Determine the [x, y] coordinate at the center of the cell enclosing the given text.  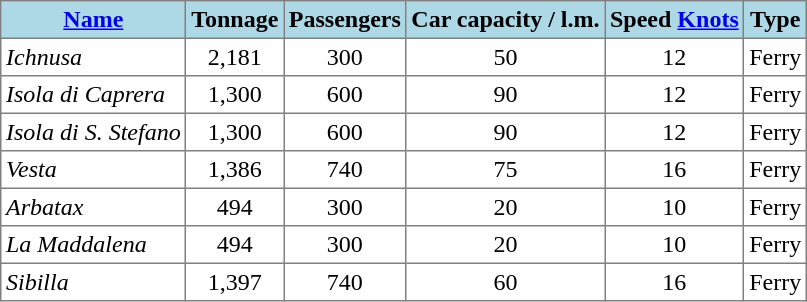
Type [775, 20]
60 [506, 282]
Vesta [94, 170]
2,181 [235, 57]
Speed Knots [674, 20]
La Maddalena [94, 245]
75 [506, 170]
50 [506, 57]
Isola di Caprera [94, 95]
Sibilla [94, 282]
Tonnage [235, 20]
1,397 [235, 282]
Isola di S. Stefano [94, 132]
Ichnusa [94, 57]
Passengers [345, 20]
Arbatax [94, 207]
Name [94, 20]
1,386 [235, 170]
Car capacity / l.m. [506, 20]
